Scan for the cell matching the given text and deliver its (x, y) coordinate at center. 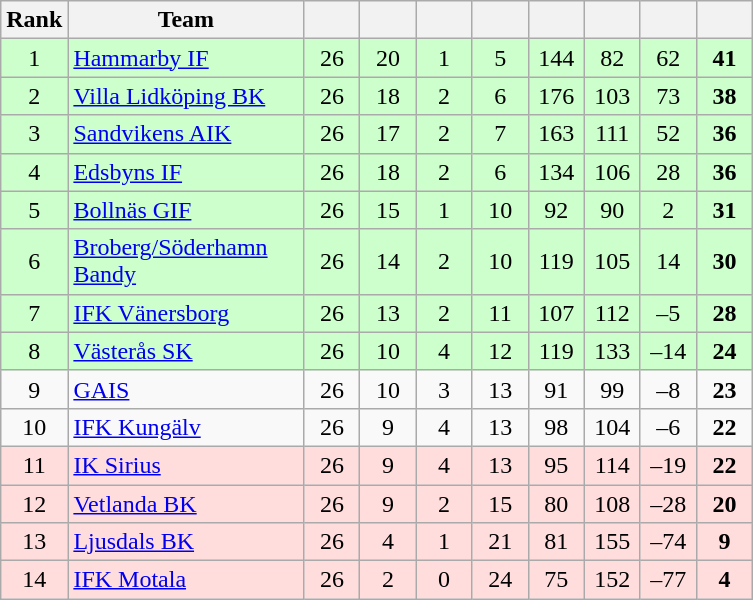
Västerås SK (186, 351)
52 (668, 134)
–74 (668, 542)
GAIS (186, 389)
Vetlanda BK (186, 503)
91 (556, 389)
82 (612, 58)
62 (668, 58)
–77 (668, 580)
Edsbyns IF (186, 172)
103 (612, 96)
IK Sirius (186, 465)
IFK Motala (186, 580)
–6 (668, 427)
114 (612, 465)
134 (556, 172)
75 (556, 580)
107 (556, 313)
–19 (668, 465)
144 (556, 58)
Rank (34, 20)
133 (612, 351)
176 (556, 96)
152 (612, 580)
Broberg/Söderhamn Bandy (186, 262)
31 (724, 210)
17 (388, 134)
38 (724, 96)
Bollnäs GIF (186, 210)
–5 (668, 313)
81 (556, 542)
Ljusdals BK (186, 542)
155 (612, 542)
0 (444, 580)
–28 (668, 503)
108 (612, 503)
IFK Vänersborg (186, 313)
23 (724, 389)
98 (556, 427)
95 (556, 465)
–14 (668, 351)
Team (186, 20)
163 (556, 134)
80 (556, 503)
IFK Kungälv (186, 427)
30 (724, 262)
Sandvikens AIK (186, 134)
112 (612, 313)
104 (612, 427)
111 (612, 134)
99 (612, 389)
105 (612, 262)
92 (556, 210)
73 (668, 96)
Hammarby IF (186, 58)
41 (724, 58)
8 (34, 351)
–8 (668, 389)
90 (612, 210)
21 (500, 542)
Villa Lidköping BK (186, 96)
106 (612, 172)
